From the cell containing the given text, extract its center point as [X, Y] coordinate. 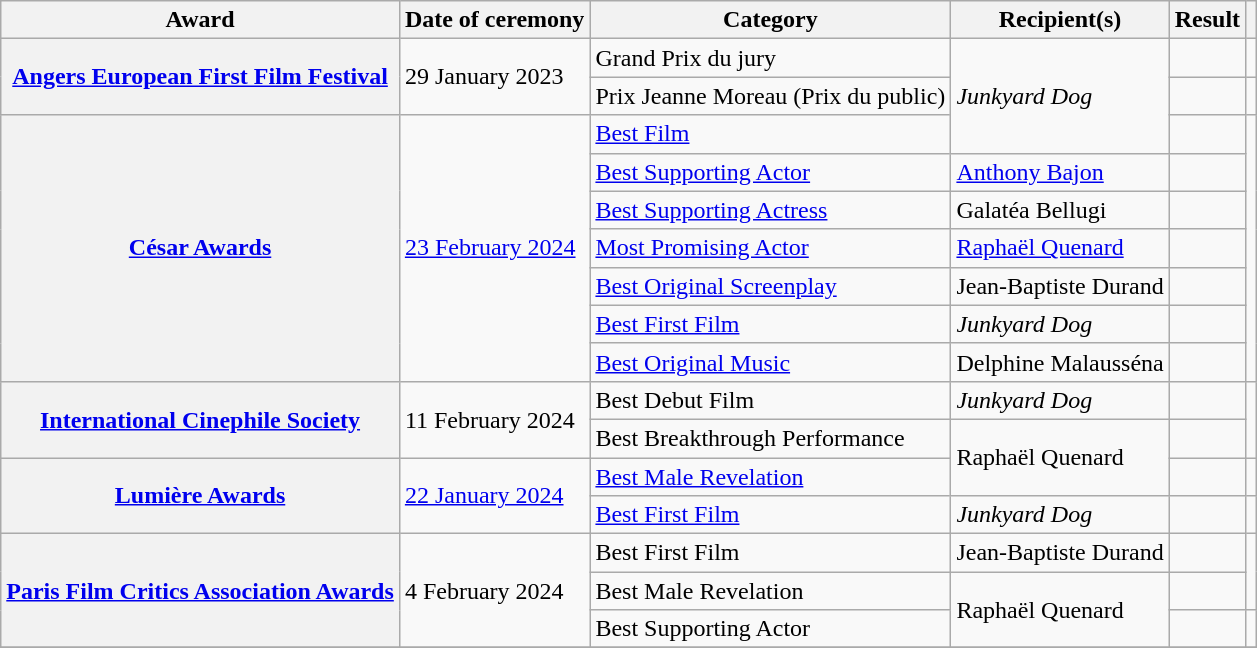
Best Breakthrough Performance [770, 438]
Date of ceremony [494, 20]
Most Promising Actor [770, 248]
Galatéa Bellugi [1060, 210]
Lumière Awards [200, 496]
Best Original Screenplay [770, 286]
Result [1207, 20]
Category [770, 20]
29 January 2023 [494, 77]
Prix Jeanne Moreau (Prix du public) [770, 96]
Best Debut Film [770, 400]
23 February 2024 [494, 248]
22 January 2024 [494, 496]
Best Original Music [770, 362]
Best Supporting Actress [770, 210]
4 February 2024 [494, 591]
Grand Prix du jury [770, 58]
Recipient(s) [1060, 20]
César Awards [200, 248]
Anthony Bajon [1060, 172]
International Cinephile Society [200, 419]
Award [200, 20]
Paris Film Critics Association Awards [200, 591]
11 February 2024 [494, 419]
Best Film [770, 134]
Delphine Malausséna [1060, 362]
Angers European First Film Festival [200, 77]
